Scan for the cell matching the given text and deliver its (x, y) coordinate at center. 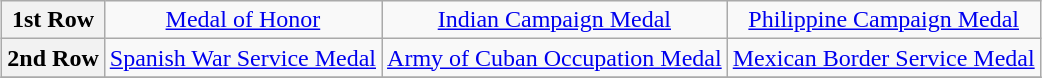
Spanish War Service Medal (242, 58)
Mexican Border Service Medal (884, 58)
Philippine Campaign Medal (884, 20)
Army of Cuban Occupation Medal (555, 58)
2nd Row (53, 58)
Indian Campaign Medal (555, 20)
1st Row (53, 20)
Medal of Honor (242, 20)
